Provide the [X, Y] coordinate of the cell's center where the given text is located.  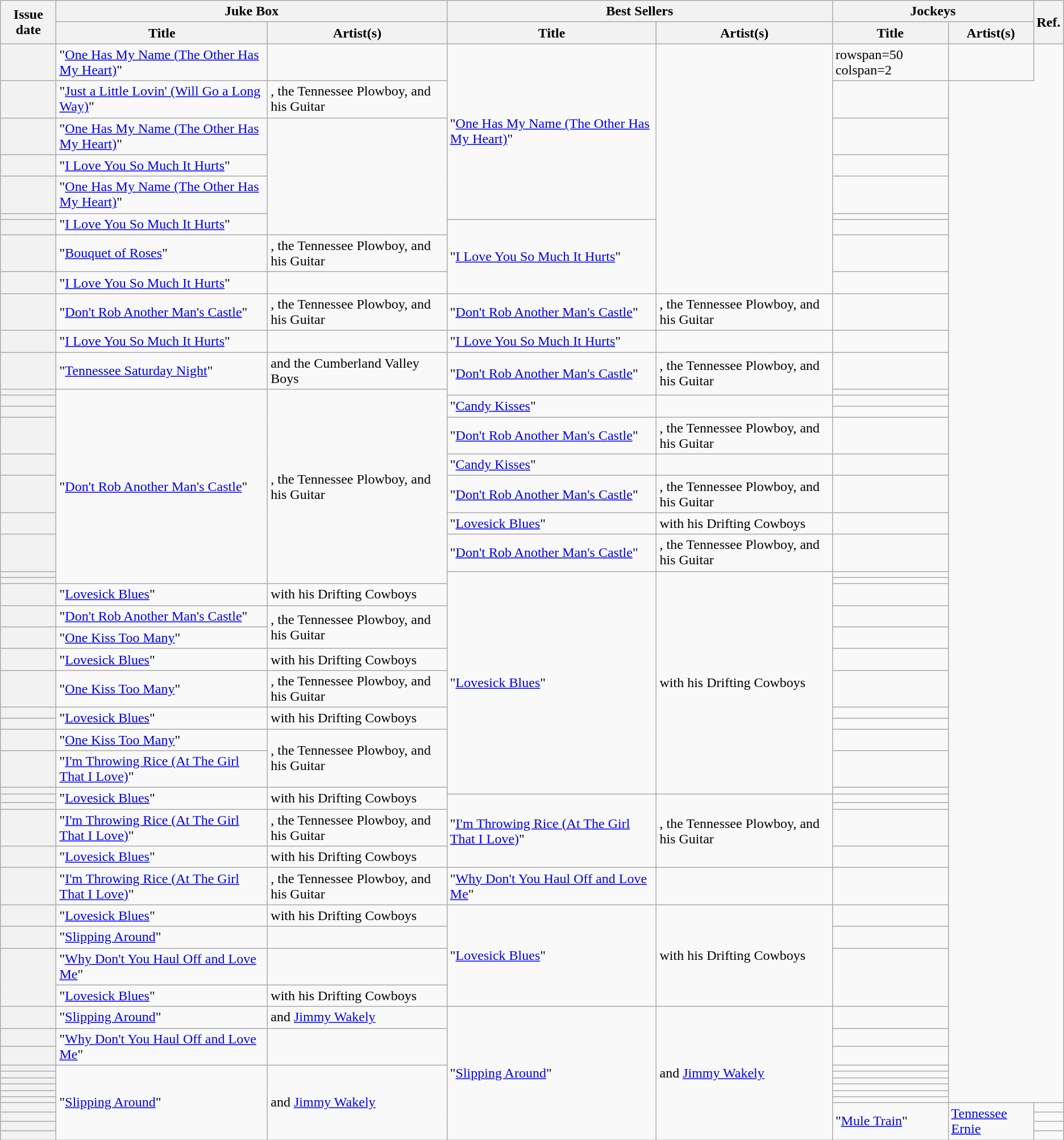
"Bouquet of Roses" [162, 253]
Jockeys [933, 11]
"Tennessee Saturday Night" [162, 371]
Juke Box [251, 11]
"Mule Train" [890, 1122]
Issue date [28, 22]
and the Cumberland Valley Boys [357, 371]
Ref. [1048, 22]
Best Sellers [639, 11]
Tennessee Ernie [991, 1122]
rowspan=50 colspan=2 [890, 63]
"Just a Little Lovin' (Will Go a Long Way)" [162, 99]
